From the cell containing the given text, extract its center point as [X, Y] coordinate. 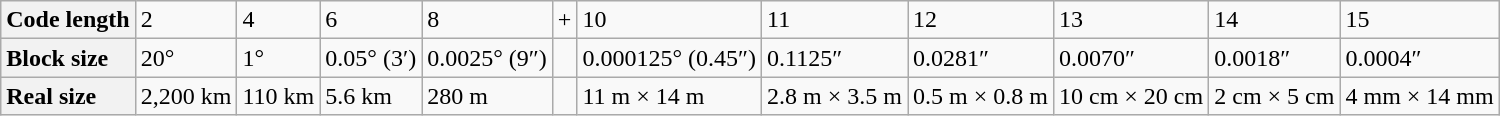
2.8 m × 3.5 m [835, 96]
20° [186, 58]
14 [1274, 20]
8 [488, 20]
2 [186, 20]
11 m × 14 m [670, 96]
Code length [68, 20]
0.05° (3′) [371, 58]
0.000125° (0.45″) [670, 58]
0.0025° (9″) [488, 58]
2,200 km [186, 96]
15 [1420, 20]
10 cm × 20 cm [1130, 96]
110 km [278, 96]
13 [1130, 20]
+ [564, 20]
0.1125″ [835, 58]
10 [670, 20]
0.0004″ [1420, 58]
12 [981, 20]
Block size [68, 58]
6 [371, 20]
4 [278, 20]
280 m [488, 96]
2 cm × 5 cm [1274, 96]
5.6 km [371, 96]
0.0018″ [1274, 58]
4 mm × 14 mm [1420, 96]
1° [278, 58]
Real size [68, 96]
0.0070″ [1130, 58]
0.0281″ [981, 58]
0.5 m × 0.8 m [981, 96]
11 [835, 20]
